Search for the cell housing the specified text and yield its [x, y] center coordinate. 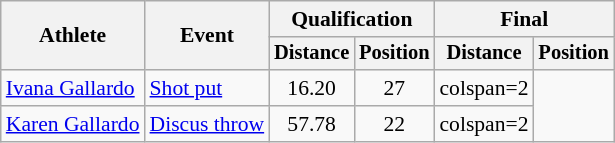
27 [394, 88]
22 [394, 124]
Karen Gallardo [73, 124]
Discus throw [208, 124]
Qualification [352, 19]
Event [208, 36]
57.78 [312, 124]
Shot put [208, 88]
16.20 [312, 88]
Ivana Gallardo [73, 88]
Athlete [73, 36]
Final [524, 19]
